Locate the cell with the specified text and output its [x, y] center coordinate. 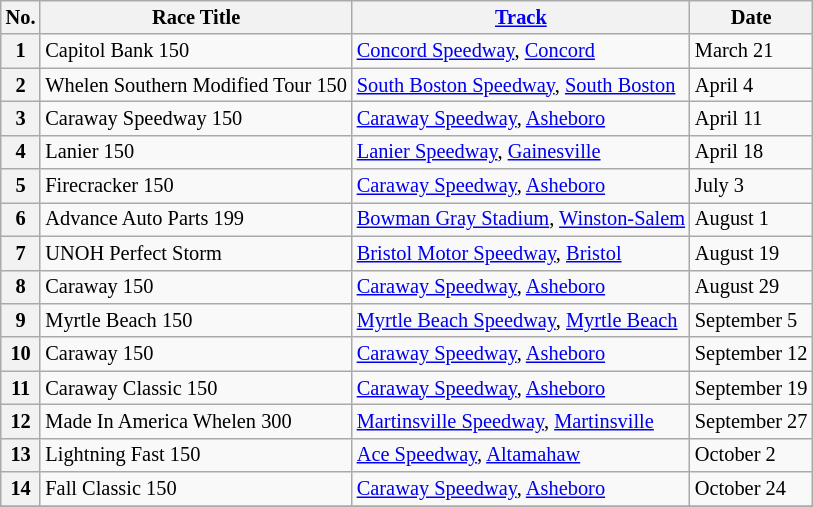
September 19 [751, 388]
2 [21, 85]
Made In America Whelen 300 [196, 421]
Date [751, 17]
8 [21, 287]
Concord Speedway, Concord [521, 51]
March 21 [751, 51]
September 12 [751, 354]
September 5 [751, 320]
Whelen Southern Modified Tour 150 [196, 85]
5 [21, 186]
Bristol Motor Speedway, Bristol [521, 253]
Lanier Speedway, Gainesville [521, 152]
Track [521, 17]
South Boston Speedway, South Boston [521, 85]
September 27 [751, 421]
August 19 [751, 253]
No. [21, 17]
1 [21, 51]
Martinsville Speedway, Martinsville [521, 421]
Lanier 150 [196, 152]
12 [21, 421]
October 24 [751, 489]
April 18 [751, 152]
Caraway Speedway 150 [196, 118]
August 29 [751, 287]
Firecracker 150 [196, 186]
UNOH Perfect Storm [196, 253]
April 4 [751, 85]
6 [21, 219]
11 [21, 388]
13 [21, 455]
August 1 [751, 219]
Myrtle Beach 150 [196, 320]
3 [21, 118]
14 [21, 489]
7 [21, 253]
Caraway Classic 150 [196, 388]
July 3 [751, 186]
9 [21, 320]
10 [21, 354]
Advance Auto Parts 199 [196, 219]
Bowman Gray Stadium, Winston-Salem [521, 219]
Myrtle Beach Speedway, Myrtle Beach [521, 320]
Race Title [196, 17]
Fall Classic 150 [196, 489]
Capitol Bank 150 [196, 51]
Lightning Fast 150 [196, 455]
Ace Speedway, Altamahaw [521, 455]
4 [21, 152]
April 11 [751, 118]
October 2 [751, 455]
